Return (X, Y) of the center of cell containing provided text 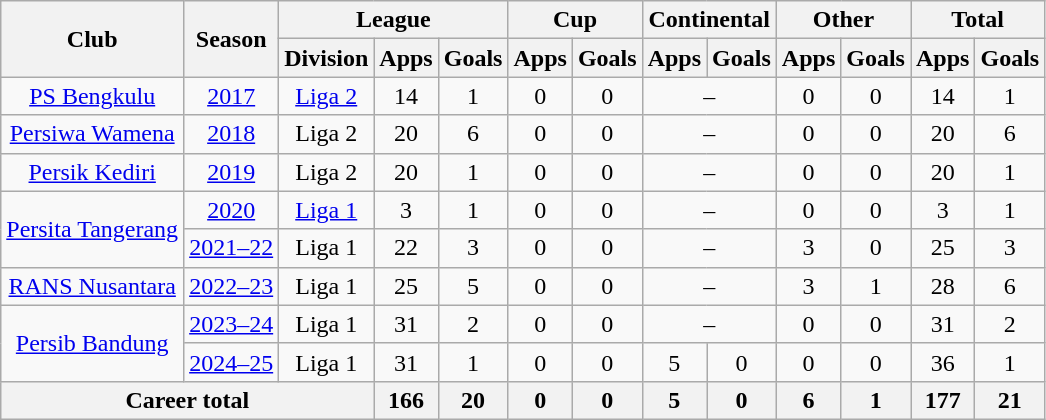
Persib Bandung (92, 343)
2023–24 (232, 324)
2019 (232, 172)
Continental (709, 20)
36 (942, 362)
166 (406, 400)
RANS Nusantara (92, 286)
Persita Tangerang (92, 229)
2024–25 (232, 362)
2017 (232, 96)
PS Bengkulu (92, 96)
League (394, 20)
177 (942, 400)
Persik Kediri (92, 172)
Career total (188, 400)
2022–23 (232, 286)
Club (92, 39)
Other (843, 20)
Season (232, 39)
2020 (232, 210)
Persiwa Wamena (92, 134)
Total (977, 20)
28 (942, 286)
21 (1010, 400)
22 (406, 248)
Cup (575, 20)
2021–22 (232, 248)
2018 (232, 134)
Division (326, 58)
